Determine the [X, Y] coordinate at the center of the cell enclosing the given text.  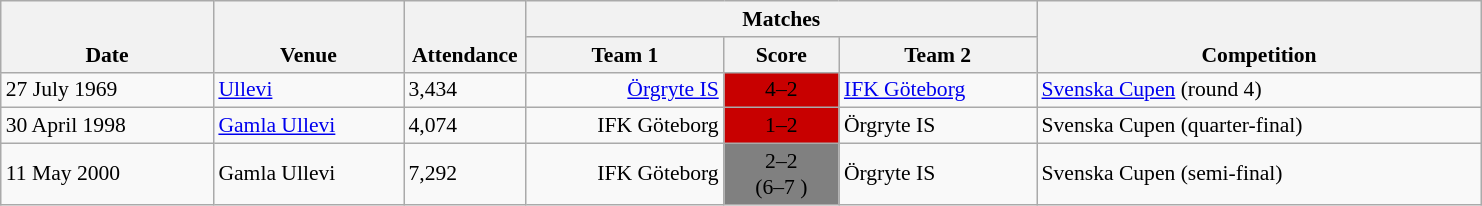
Date [108, 36]
30 April 1998 [108, 126]
2–2(6–7 ) [782, 174]
11 May 2000 [108, 174]
Team 2 [938, 55]
4–2 [782, 90]
1–2 [782, 126]
Competition [1258, 36]
27 July 1969 [108, 90]
Attendance [466, 36]
Svenska Cupen (round 4) [1258, 90]
Ullevi [308, 90]
4,074 [466, 126]
Svenska Cupen (quarter-final) [1258, 126]
7,292 [466, 174]
Score [782, 55]
Svenska Cupen (semi-final) [1258, 174]
Team 1 [625, 55]
3,434 [466, 90]
Matches [781, 19]
Venue [308, 36]
